Return [X, Y] of the center of cell containing provided text 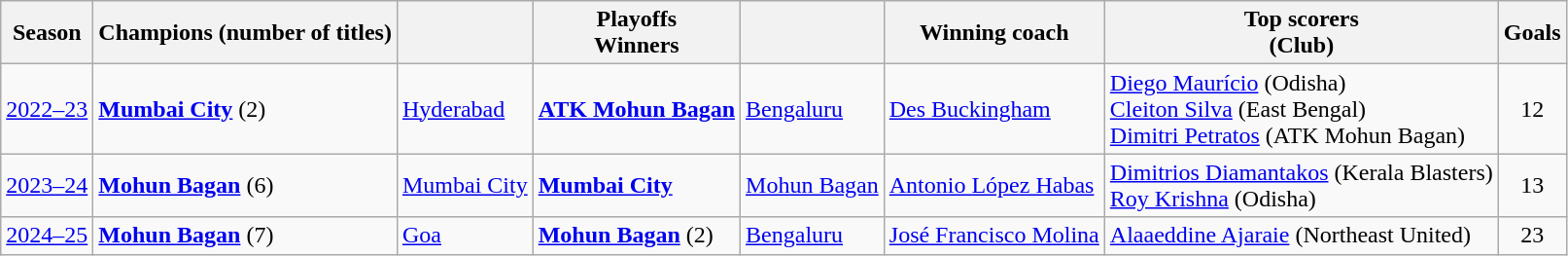
José Francisco Molina [993, 236]
Antonio López Habas [993, 185]
Goals [1532, 33]
2024–25 [47, 236]
13 [1532, 185]
Dimitrios Diamantakos (Kerala Blasters) Roy Krishna (Odisha) [1301, 185]
Winning coach [993, 33]
Goa [465, 236]
Mohun Bagan (2) [636, 236]
Playoffs Winners [636, 33]
ATK Mohun Bagan [636, 109]
Season [47, 33]
Des Buckingham [993, 109]
2023–24 [47, 185]
Champions (number of titles) [245, 33]
12 [1532, 109]
Diego Maurício (Odisha) Cleiton Silva (East Bengal) Dimitri Petratos (ATK Mohun Bagan) [1301, 109]
23 [1532, 236]
Alaaeddine Ajaraie (Northeast United) [1301, 236]
Mohun Bagan (7) [245, 236]
2022–23 [47, 109]
Hyderabad [465, 109]
Mohun Bagan (6) [245, 185]
Top scorers(Club) [1301, 33]
Mumbai City (2) [245, 109]
Mohun Bagan [813, 185]
